For the text-containing cell, return its midpoint in (x, y) coordinate format. 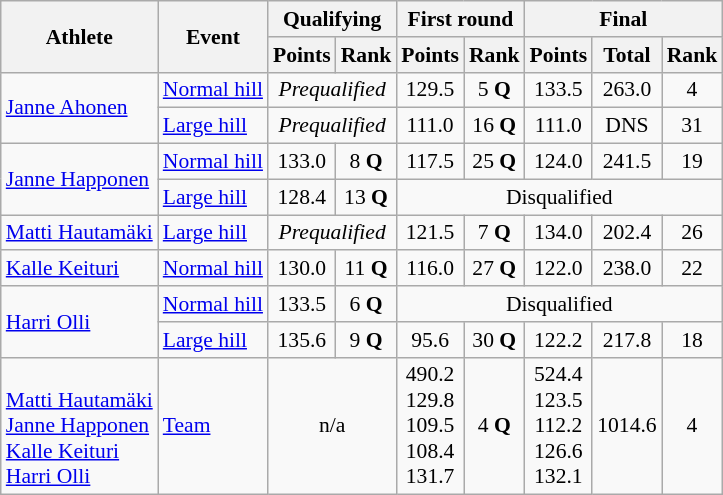
135.6 (302, 340)
122.2 (559, 340)
30 Q (494, 340)
133.0 (302, 162)
Janne Happonen (80, 180)
n/a (332, 426)
18 (692, 340)
490.2129.8109.5108.4131.7 (430, 426)
8 Q (366, 162)
19 (692, 162)
9 Q (366, 340)
117.5 (430, 162)
Qualifying (332, 19)
Final (624, 19)
116.0 (430, 269)
11 Q (366, 269)
217.8 (626, 340)
134.0 (559, 233)
13 Q (366, 197)
1014.6 (626, 426)
121.5 (430, 233)
Event (213, 36)
130.0 (302, 269)
Matti Hautamäki (80, 233)
26 (692, 233)
128.4 (302, 197)
DNS (626, 126)
Harri Olli (80, 322)
Janne Ahonen (80, 108)
Total (626, 55)
263.0 (626, 90)
Kalle Keituri (80, 269)
524.4123.5112.2126.6132.1 (559, 426)
7 Q (494, 233)
16 Q (494, 126)
31 (692, 126)
124.0 (559, 162)
202.4 (626, 233)
25 Q (494, 162)
238.0 (626, 269)
Athlete (80, 36)
241.5 (626, 162)
Team (213, 426)
Matti HautamäkiJanne HapponenKalle KeituriHarri Olli (80, 426)
22 (692, 269)
6 Q (366, 304)
27 Q (494, 269)
4 Q (494, 426)
First round (460, 19)
129.5 (430, 90)
5 Q (494, 90)
95.6 (430, 340)
122.0 (559, 269)
